Scan for the cell matching the given text and deliver its (x, y) coordinate at center. 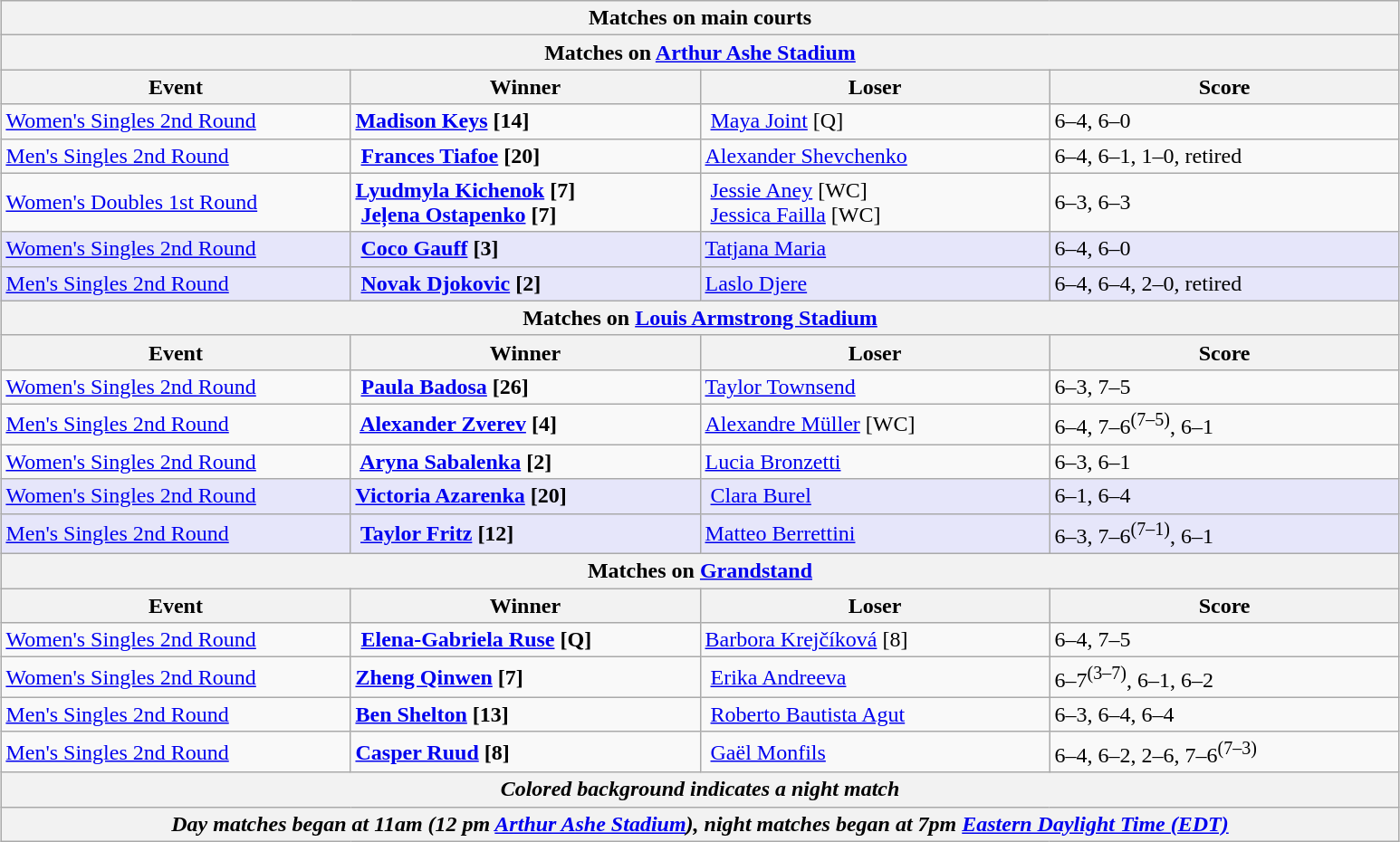
Alexander Shevchenko (875, 156)
Casper Ruud [8] (525, 751)
Lyudmyla Kichenok [7] Jeļena Ostapenko [7] (525, 203)
Day matches began at 11am (12 pm Arthur Ashe Stadium), night matches began at 7pm Eastern Daylight Time (EDT) (700, 824)
Taylor Townsend (875, 387)
Tatjana Maria (875, 249)
Roberto Bautista Agut (875, 714)
6–4, 7–5 (1224, 640)
6–1, 6–4 (1224, 496)
6–3, 7–6(7–1), 6–1 (1224, 534)
Novak Djokovic [2] (525, 283)
Taylor Fritz [12] (525, 534)
Lucia Bronzetti (875, 462)
Victoria Azarenka [20] (525, 496)
6–3, 6–1 (1224, 462)
Elena-Gabriela Ruse [Q] (525, 640)
Aryna Sabalenka [2] (525, 462)
6–7(3–7), 6–1, 6–2 (1224, 677)
Laslo Djere (875, 283)
Paula Badosa [26] (525, 387)
Madison Keys [14] (525, 121)
6–4, 6–1, 1–0, retired (1224, 156)
6–4, 6–2, 2–6, 7–6(7–3) (1224, 751)
Matches on Louis Armstrong Stadium (700, 318)
Zheng Qinwen [7] (525, 677)
6–3, 7–5 (1224, 387)
6–4, 7–6(7–5), 6–1 (1224, 424)
Ben Shelton [13] (525, 714)
Frances Tiafoe [20] (525, 156)
Jessie Aney [WC] Jessica Failla [WC] (875, 203)
6–3, 6–4, 6–4 (1224, 714)
Coco Gauff [3] (525, 249)
Alexander Zverev [4] (525, 424)
Matches on main courts (700, 18)
Alexandre Müller [WC] (875, 424)
Colored background indicates a night match (700, 789)
Matches on Grandstand (700, 571)
6–4, 6–4, 2–0, retired (1224, 283)
Barbora Krejčíková [8] (875, 640)
Matches on Arthur Ashe Stadium (700, 53)
Maya Joint [Q] (875, 121)
Clara Burel (875, 496)
Women's Doubles 1st Round (176, 203)
6–3, 6–3 (1224, 203)
Matteo Berrettini (875, 534)
Erika Andreeva (875, 677)
Gaël Monfils (875, 751)
